Output the [x, y] coordinate of the center of the cell containing the given text.  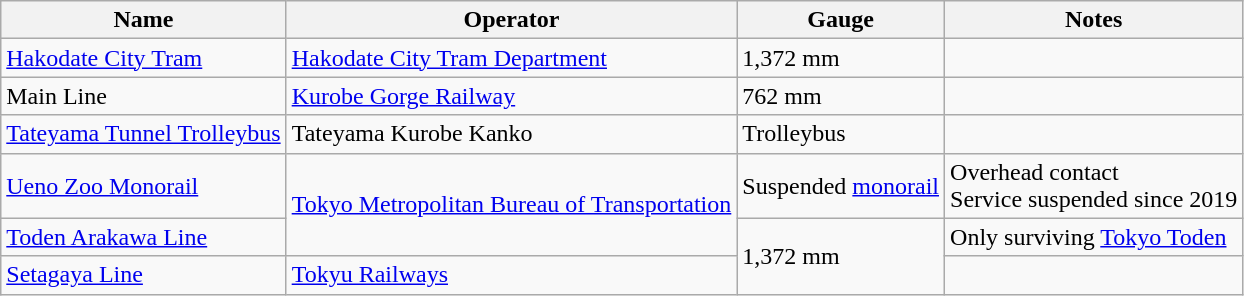
Tokyu Railways [512, 275]
Kurobe Gorge Railway [512, 96]
Setagaya Line [144, 275]
Main Line [144, 96]
Only surviving Tokyo Toden [1094, 237]
Trolleybus [841, 134]
Notes [1094, 20]
Toden Arakawa Line [144, 237]
Hakodate City Tram Department [512, 58]
Gauge [841, 20]
Name [144, 20]
Tokyo Metropolitan Bureau of Transportation [512, 204]
Operator [512, 20]
Suspended monorail [841, 186]
Tateyama Tunnel Trolleybus [144, 134]
Ueno Zoo Monorail [144, 186]
762 mm [841, 96]
Tateyama Kurobe Kanko [512, 134]
Overhead contactService suspended since 2019 [1094, 186]
Hakodate City Tram [144, 58]
